Return the (x, y) coordinate for the center point of the cell that contains the specified text.  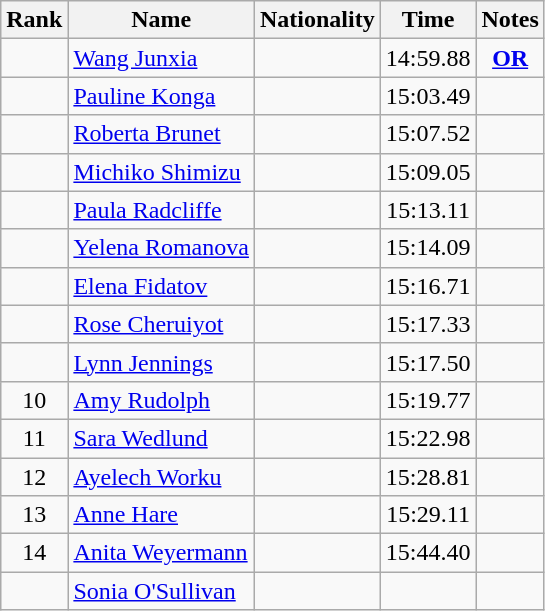
15:22.98 (428, 438)
Anita Weyermann (162, 553)
15:19.77 (428, 400)
14:59.88 (428, 58)
15:07.52 (428, 134)
13 (34, 515)
15:17.50 (428, 362)
Wang Junxia (162, 58)
15:16.71 (428, 286)
Lynn Jennings (162, 362)
10 (34, 400)
15:44.40 (428, 553)
Elena Fidatov (162, 286)
15:29.11 (428, 515)
Amy Rudolph (162, 400)
15:17.33 (428, 324)
15:09.05 (428, 172)
12 (34, 477)
15:13.11 (428, 210)
Roberta Brunet (162, 134)
OR (510, 58)
15:14.09 (428, 248)
Rose Cheruiyot (162, 324)
Sonia O'Sullivan (162, 591)
Paula Radcliffe (162, 210)
Anne Hare (162, 515)
Yelena Romanova (162, 248)
14 (34, 553)
Pauline Konga (162, 96)
Time (428, 20)
Michiko Shimizu (162, 172)
Sara Wedlund (162, 438)
11 (34, 438)
Nationality (317, 20)
Ayelech Worku (162, 477)
Name (162, 20)
15:03.49 (428, 96)
Notes (510, 20)
Rank (34, 20)
15:28.81 (428, 477)
